Identify which cell holds the provided text, then report its [X, Y] central coordinate. 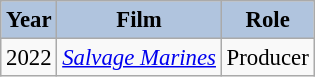
Film [139, 20]
Producer [268, 58]
Year [29, 20]
2022 [29, 58]
Salvage Marines [139, 58]
Role [268, 20]
